From the cell containing the given text, extract its center point as (X, Y) coordinate. 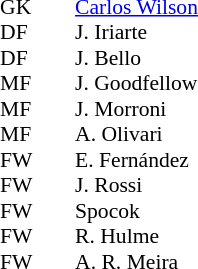
E. Fernández (136, 160)
J. Morroni (136, 109)
J. Bello (136, 58)
A. Olivari (136, 135)
J. Goodfellow (136, 83)
J. Rossi (136, 185)
J. Iriarte (136, 33)
R. Hulme (136, 237)
Spocok (136, 211)
